Find where the given text appears and provide that cell's center as [X, Y] coordinate. 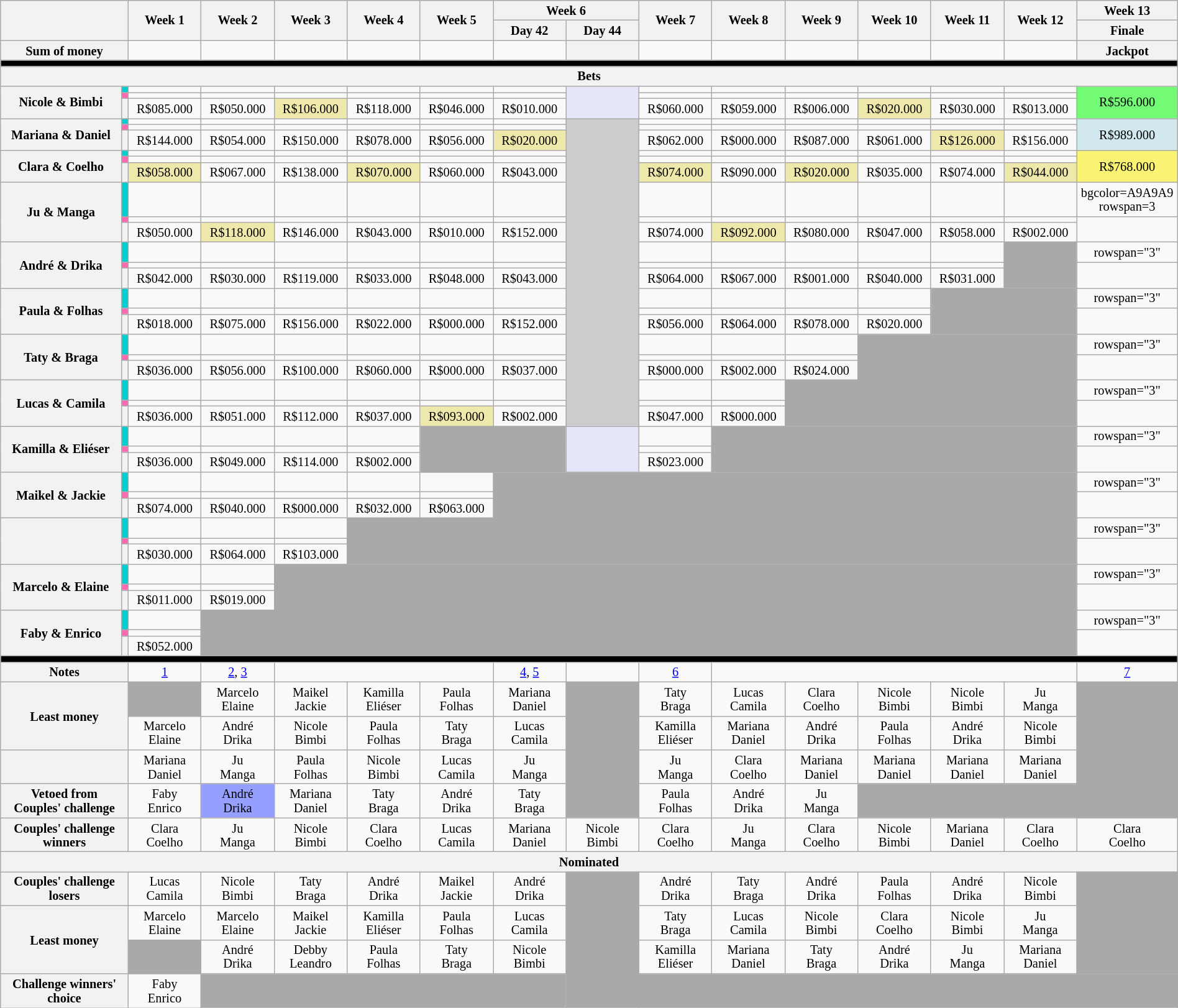
R$150.000 [311, 140]
Nominated [589, 861]
R$024.000 [821, 370]
Week 10 [895, 20]
Paula & Folhas [61, 311]
Week 2 [237, 20]
Bets [589, 76]
Sum of money [65, 50]
R$080.000 [821, 232]
Week 4 [384, 20]
R$059.000 [748, 108]
Ju & Manga [61, 212]
bgcolor=A9A9A9 rowspan=3 [1127, 199]
Couples' challenge winners [65, 835]
R$092.000 [748, 232]
R$032.000 [384, 508]
R$054.000 [237, 140]
R$019.000 [237, 600]
Week 11 [967, 20]
R$144.000 [164, 140]
R$051.000 [237, 416]
DebbyLeandro [311, 957]
R$087.000 [821, 140]
Mariana & Daniel [61, 134]
Week 13 [1127, 10]
Maikel & Jackie [61, 495]
R$035.000 [895, 172]
R$044.000 [1040, 172]
4, 5 [529, 672]
Taty & Braga [61, 357]
R$093.000 [456, 416]
Day 42 [529, 30]
R$022.000 [384, 324]
R$126.000 [967, 140]
R$114.000 [311, 462]
Week 3 [311, 20]
R$042.000 [164, 278]
R$052.000 [164, 646]
Week 1 [164, 20]
R$090.000 [748, 172]
R$596.000 [1127, 102]
R$075.000 [237, 324]
2, 3 [237, 672]
R$006.000 [821, 108]
Kamilla & Eliéser [61, 449]
Couples' challengelosers [65, 889]
Day 44 [603, 30]
Week 7 [675, 20]
R$085.000 [164, 108]
Week 8 [748, 20]
7 [1127, 672]
R$768.000 [1127, 167]
R$112.000 [311, 416]
Week 5 [456, 20]
R$033.000 [384, 278]
R$049.000 [237, 462]
R$106.000 [311, 108]
Marcelo & Elaine [61, 587]
R$989.000 [1127, 134]
Finale [1127, 30]
R$061.000 [895, 140]
Jackpot [1127, 50]
André & Drika [61, 265]
R$031.000 [967, 278]
R$138.000 [311, 172]
R$011.000 [164, 600]
Faby & Enrico [61, 633]
R$119.000 [311, 278]
R$063.000 [456, 508]
R$070.000 [384, 172]
Challenge winners'choice [65, 991]
Vetoed fromCouples' challenge [65, 800]
Nicole & Bimbi [61, 102]
6 [675, 672]
R$146.000 [311, 232]
R$001.000 [821, 278]
Lucas & Camila [61, 403]
R$062.000 [675, 140]
Week 9 [821, 20]
Clara & Coelho [61, 167]
R$048.000 [456, 278]
Week 6 [567, 10]
R$013.000 [1040, 108]
R$103.000 [311, 554]
R$046.000 [456, 108]
R$023.000 [675, 462]
Notes [65, 672]
R$018.000 [164, 324]
Week 12 [1040, 20]
1 [164, 672]
R$100.000 [311, 370]
